Capture the cell that displays the provided text and extract its [X, Y] central coordinate. 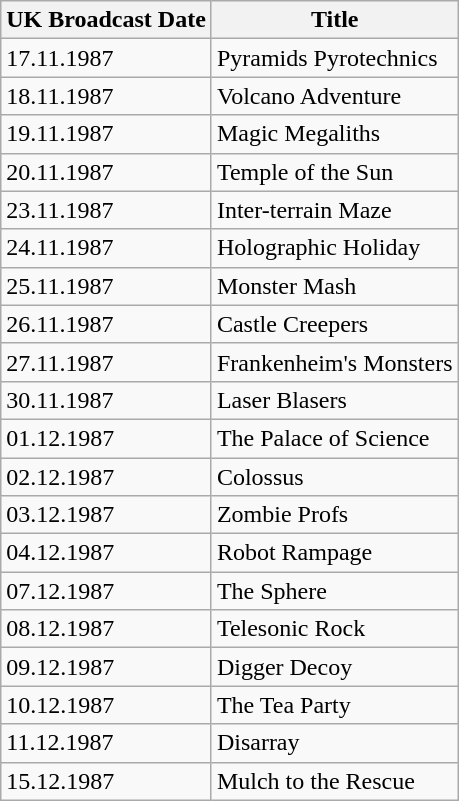
Volcano Adventure [334, 96]
Disarray [334, 743]
Mulch to the Rescue [334, 781]
15.12.1987 [106, 781]
25.11.1987 [106, 286]
24.11.1987 [106, 248]
26.11.1987 [106, 324]
Colossus [334, 477]
Magic Megaliths [334, 134]
Telesonic Rock [334, 629]
The Palace of Science [334, 438]
08.12.1987 [106, 629]
18.11.1987 [106, 96]
10.12.1987 [106, 705]
Inter-terrain Maze [334, 210]
The Tea Party [334, 705]
The Sphere [334, 591]
04.12.1987 [106, 553]
20.11.1987 [106, 172]
07.12.1987 [106, 591]
27.11.1987 [106, 362]
Castle Creepers [334, 324]
02.12.1987 [106, 477]
Zombie Profs [334, 515]
Digger Decoy [334, 667]
UK Broadcast Date [106, 20]
03.12.1987 [106, 515]
Monster Mash [334, 286]
17.11.1987 [106, 58]
Frankenheim's Monsters [334, 362]
11.12.1987 [106, 743]
01.12.1987 [106, 438]
Robot Rampage [334, 553]
23.11.1987 [106, 210]
09.12.1987 [106, 667]
Title [334, 20]
Temple of the Sun [334, 172]
Holographic Holiday [334, 248]
30.11.1987 [106, 400]
Pyramids Pyrotechnics [334, 58]
Laser Blasers [334, 400]
19.11.1987 [106, 134]
